Return (x, y) of the center of cell containing provided text 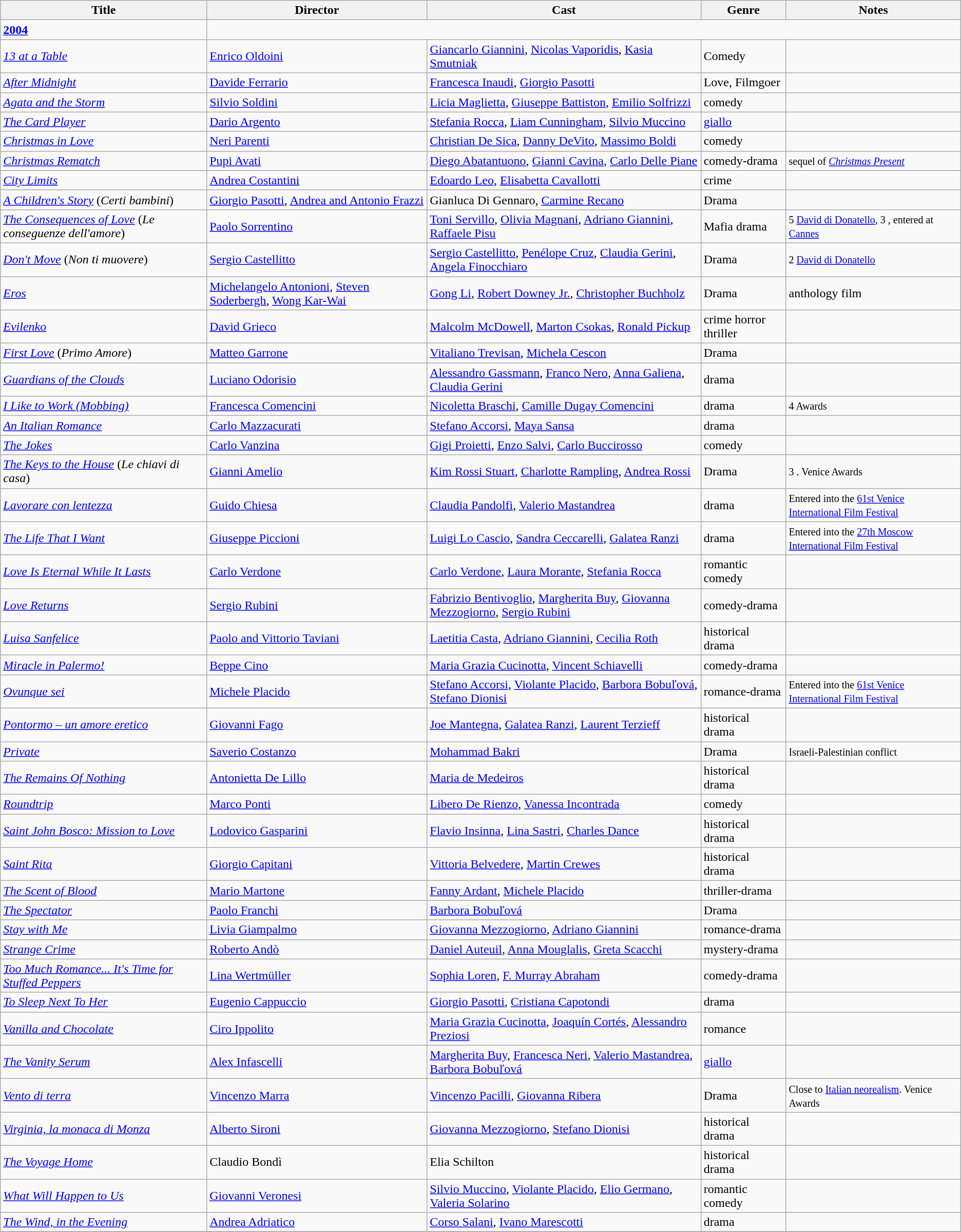
Guardians of the Clouds (104, 380)
Silvio Soldini (317, 102)
Ovunque sei (104, 691)
Giovanna Mezzogiorno, Stefano Dionisi (564, 1128)
Don't Move (Non ti muovere) (104, 260)
Sergio Castellitto, Penélope Cruz, Claudia Gerini, Angela Finocchiaro (564, 260)
Vento di terra (104, 1095)
I Like to Work (Mobbing) (104, 406)
Vitaliano Trevisan, Michela Cescon (564, 353)
Giorgio Pasotti, Cristiana Capotondi (564, 1002)
Stefania Rocca, Liam Cunningham, Silvio Muccino (564, 122)
First Love (Primo Amore) (104, 353)
Gong Li, Robert Downey Jr., Christopher Buchholz (564, 293)
Notes (873, 10)
Christian De Sica, Danny DeVito, Massimo Boldi (564, 141)
Andrea Adriatico (317, 1222)
Roberto Andò (317, 949)
anthology film (873, 293)
Enrico Oldoini (317, 56)
Mario Martone (317, 891)
Toni Servillo, Olivia Magnani, Adriano Giannini, Raffaele Pisu (564, 226)
Paolo Franchi (317, 910)
Diego Abatantuono, Gianni Cavina, Carlo Delle Piane (564, 161)
Comedy (743, 56)
The Consequences of Love (Le conseguenze dell'amore) (104, 226)
mystery-drama (743, 949)
Title (104, 10)
2 David di Donatello (873, 260)
Carlo Verdone (317, 572)
romance (743, 1029)
Nicoletta Braschi, Camille Dugay Comencini (564, 406)
Carlo Vanzina (317, 445)
Christmas Rematch (104, 161)
Antonietta De Lillo (317, 778)
After Midnight (104, 83)
13 at a Table (104, 56)
The Jokes (104, 445)
The Scent of Blood (104, 891)
Kim Rossi Stuart, Charlotte Rampling, Andrea Rossi (564, 471)
Sergio Rubini (317, 605)
Neri Parenti (317, 141)
Pupi Avati (317, 161)
David Grieco (317, 326)
Saverio Costanzo (317, 751)
Mafia drama (743, 226)
Dario Argento (317, 122)
Daniel Auteuil, Anna Mouglalis, Greta Scacchi (564, 949)
To Sleep Next To Her (104, 1002)
The Card Player (104, 122)
Agata and the Storm (104, 102)
Stay with Me (104, 930)
Matteo Garrone (317, 353)
Private (104, 751)
Edoardo Leo, Elisabetta Cavallotti (564, 180)
Giancarlo Giannini, Nicolas Vaporidis, Kasia Smutniak (564, 56)
A Children's Story (Certi bambini) (104, 200)
Alessandro Gassmann, Franco Nero, Anna Galiena, Claudia Gerini (564, 380)
Carlo Mazzacurati (317, 426)
Genre (743, 10)
Vincenzo Pacilli, Giovanna Ribera (564, 1095)
Marco Ponti (317, 804)
Entered into the 27th Moscow International Film Festival (873, 538)
Beppe Cino (317, 665)
Saint Rita (104, 864)
sequel of Christmas Present (873, 161)
Corso Salani, Ivano Marescotti (564, 1222)
Miracle in Palermo! (104, 665)
The Voyage Home (104, 1162)
Close to Italian neorealism. Venice Awards (873, 1095)
Silvio Muccino, Violante Placido, Elio Germano, Valeria Solarino (564, 1195)
Maria de Medeiros (564, 778)
Sophia Loren, F. Murray Abraham (564, 975)
Love Returns (104, 605)
Virginia, la monaca di Monza (104, 1128)
Libero De Rienzo, Vanessa Incontrada (564, 804)
Paolo and Vittorio Taviani (317, 639)
Flavio Insinna, Lina Sastri, Charles Dance (564, 831)
Maria Grazia Cucinotta, Vincent Schiavelli (564, 665)
Laetitia Casta, Adriano Giannini, Cecilia Roth (564, 639)
Pontormo – un amore eretico (104, 725)
Michele Placido (317, 691)
Joe Mantegna, Galatea Ranzi, Laurent Terzieff (564, 725)
Vittoria Belvedere, Martin Crewes (564, 864)
The Spectator (104, 910)
Malcolm McDowell, Marton Csokas, Ronald Pickup (564, 326)
thriller-drama (743, 891)
Eros (104, 293)
Cast (564, 10)
5 David di Donatello, 3 , entered at Cannes (873, 226)
Margherita Buy, Francesca Neri, Valerio Mastandrea, Barbora Bobuľová (564, 1062)
crime (743, 180)
Gianni Amelio (317, 471)
The Wind, in the Evening (104, 1222)
The Vanity Serum (104, 1062)
Vincenzo Marra (317, 1095)
Lavorare con lentezza (104, 505)
The Remains Of Nothing (104, 778)
3 . Venice Awards (873, 471)
Director (317, 10)
Francesca Inaudi, Giorgio Pasotti (564, 83)
Stefano Accorsi, Maya Sansa (564, 426)
Giovanni Fago (317, 725)
Roundtrip (104, 804)
The Keys to the House (Le chiavi di casa) (104, 471)
Claudia Pandolfi, Valerio Mastandrea (564, 505)
Licia Maglietta, Giuseppe Battiston, Emilio Solfrizzi (564, 102)
Eugenio Cappuccio (317, 1002)
Ciro Ippolito (317, 1029)
2004 (104, 30)
Vanilla and Chocolate (104, 1029)
Michelangelo Antonioni, Steven Soderbergh, Wong Kar-Wai (317, 293)
Luigi Lo Cascio, Sandra Ceccarelli, Galatea Ranzi (564, 538)
Israeli-Palestinian conflict (873, 751)
Love, Filmgoer (743, 83)
Davide Ferrario (317, 83)
Paolo Sorrentino (317, 226)
Love Is Eternal While It Lasts (104, 572)
crime horror thriller (743, 326)
Sergio Castellitto (317, 260)
Barbora Bobuľová (564, 910)
Giorgio Capitani (317, 864)
The Life That I Want (104, 538)
Maria Grazia Cucinotta, Joaquín Cortés, Alessandro Preziosi (564, 1029)
Lina Wertmüller (317, 975)
What Will Happen to Us (104, 1195)
Giovanni Veronesi (317, 1195)
Claudio Bondì (317, 1162)
Fabrizio Bentivoglio, Margherita Buy, Giovanna Mezzogiorno, Sergio Rubini (564, 605)
Luciano Odorisio (317, 380)
Giorgio Pasotti, Andrea and Antonio Frazzi (317, 200)
Stefano Accorsi, Violante Placido, Barbora Bobuľová, Stefano Dionisi (564, 691)
Alberto Sironi (317, 1128)
Lodovico Gasparini (317, 831)
Giuseppe Piccioni (317, 538)
Guido Chiesa (317, 505)
City Limits (104, 180)
Evilenko (104, 326)
Carlo Verdone, Laura Morante, Stefania Rocca (564, 572)
Giovanna Mezzogiorno, Adriano Giannini (564, 930)
Andrea Costantini (317, 180)
Francesca Comencini (317, 406)
Strange Crime (104, 949)
An Italian Romance (104, 426)
Mohammad Bakri (564, 751)
4 Awards (873, 406)
Saint John Bosco: Mission to Love (104, 831)
Gianluca Di Gennaro, Carmine Recano (564, 200)
Elia Schilton (564, 1162)
Fanny Ardant, Michele Placido (564, 891)
Luisa Sanfelice (104, 639)
Christmas in Love (104, 141)
Gigi Proietti, Enzo Salvi, Carlo Buccirosso (564, 445)
Livia Giampalmo (317, 930)
Too Much Romance... It's Time for Stuffed Peppers (104, 975)
Alex Infascelli (317, 1062)
